Capture the cell that displays the provided text and extract its (x, y) central coordinate. 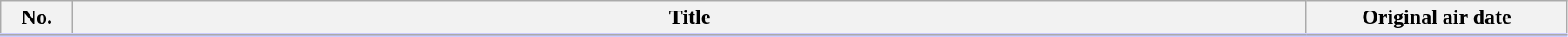
Original air date (1436, 18)
Title (690, 18)
No. (37, 18)
